Pinpoint the cell where the given text exists, returning its [x, y] midpoint coordinate. 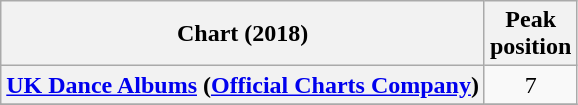
7 [530, 85]
UK Dance Albums (Official Charts Company) [243, 85]
Chart (2018) [243, 34]
Peakposition [530, 34]
